Determine the [x, y] coordinate at the center of the cell enclosing the given text.  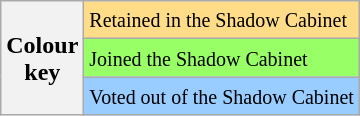
Voted out of the Shadow Cabinet [222, 96]
Joined the Shadow Cabinet [222, 58]
Retained in the Shadow Cabinet [222, 20]
Colourkey [42, 58]
